Determine the (x, y) coordinate at the center of the cell enclosing the given text.  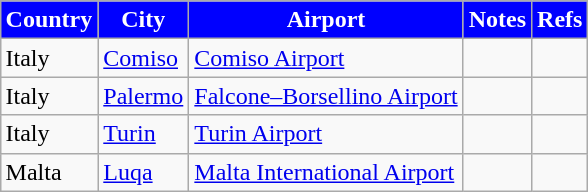
Turin (144, 134)
Airport (326, 20)
Comiso (144, 58)
Falcone–Borsellino Airport (326, 96)
Refs (560, 20)
Notes (497, 20)
Comiso Airport (326, 58)
City (144, 20)
Turin Airport (326, 134)
Malta International Airport (326, 172)
Luqa (144, 172)
Country (49, 20)
Malta (49, 172)
Palermo (144, 96)
